Return the (X, Y) coordinate for the center point of the cell that contains the specified text.  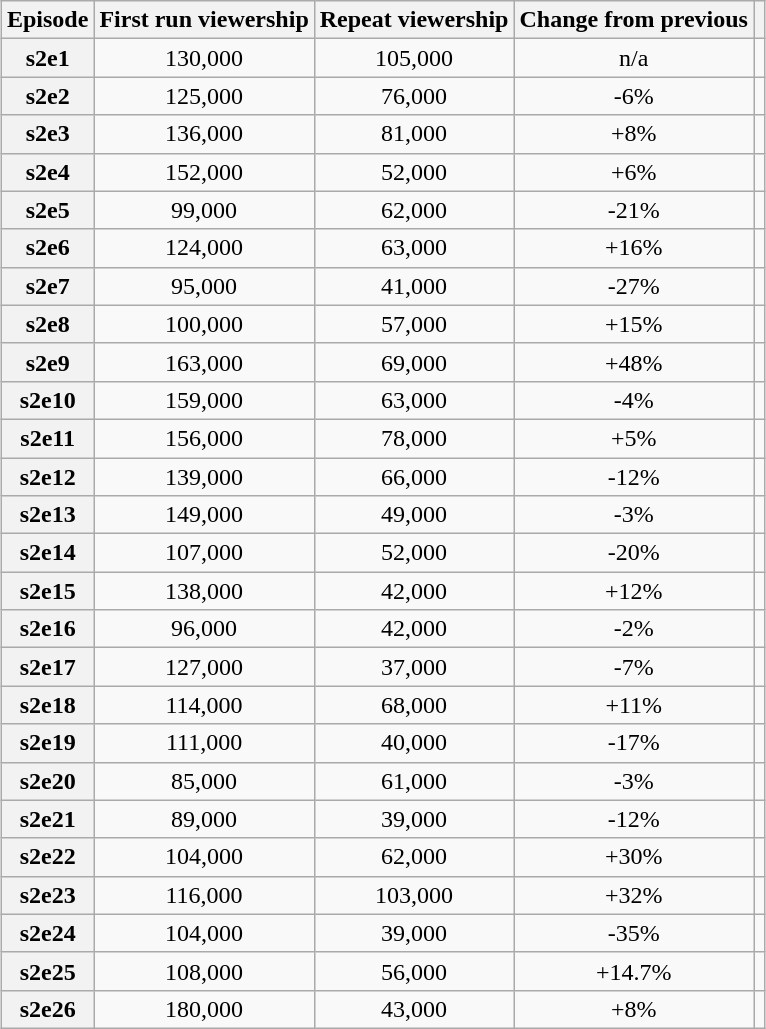
s2e24 (47, 933)
40,000 (414, 743)
81,000 (414, 134)
78,000 (414, 438)
156,000 (204, 438)
61,000 (414, 781)
-7% (634, 667)
s2e7 (47, 286)
+15% (634, 324)
s2e21 (47, 819)
-2% (634, 629)
-21% (634, 210)
163,000 (204, 362)
s2e14 (47, 553)
49,000 (414, 515)
Episode (47, 20)
+11% (634, 705)
+6% (634, 172)
-17% (634, 743)
s2e25 (47, 971)
s2e2 (47, 96)
89,000 (204, 819)
99,000 (204, 210)
56,000 (414, 971)
-20% (634, 553)
s2e12 (47, 477)
s2e3 (47, 134)
+16% (634, 248)
116,000 (204, 895)
96,000 (204, 629)
130,000 (204, 58)
136,000 (204, 134)
-6% (634, 96)
111,000 (204, 743)
s2e16 (47, 629)
180,000 (204, 1009)
57,000 (414, 324)
41,000 (414, 286)
107,000 (204, 553)
s2e11 (47, 438)
s2e22 (47, 857)
s2e23 (47, 895)
100,000 (204, 324)
149,000 (204, 515)
s2e6 (47, 248)
s2e18 (47, 705)
139,000 (204, 477)
66,000 (414, 477)
Change from previous (634, 20)
43,000 (414, 1009)
103,000 (414, 895)
First run viewership (204, 20)
+30% (634, 857)
+12% (634, 591)
114,000 (204, 705)
s2e8 (47, 324)
-27% (634, 286)
Repeat viewership (414, 20)
s2e9 (47, 362)
105,000 (414, 58)
s2e10 (47, 400)
+14.7% (634, 971)
152,000 (204, 172)
95,000 (204, 286)
s2e15 (47, 591)
69,000 (414, 362)
37,000 (414, 667)
s2e13 (47, 515)
s2e19 (47, 743)
s2e4 (47, 172)
108,000 (204, 971)
85,000 (204, 781)
-35% (634, 933)
+32% (634, 895)
138,000 (204, 591)
76,000 (414, 96)
68,000 (414, 705)
s2e1 (47, 58)
125,000 (204, 96)
s2e20 (47, 781)
s2e5 (47, 210)
127,000 (204, 667)
n/a (634, 58)
124,000 (204, 248)
+48% (634, 362)
s2e26 (47, 1009)
+5% (634, 438)
-4% (634, 400)
s2e17 (47, 667)
159,000 (204, 400)
